Detect which cell encompasses the target text, then output its (X, Y) center coordinate. 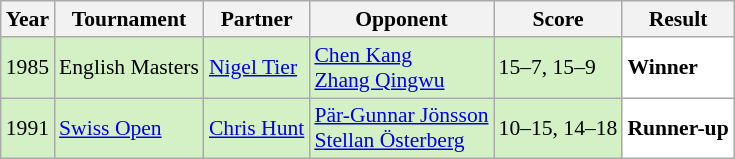
Winner (678, 68)
Chris Hunt (256, 128)
10–15, 14–18 (558, 128)
15–7, 15–9 (558, 68)
Runner-up (678, 128)
Tournament (129, 19)
English Masters (129, 68)
Result (678, 19)
Opponent (401, 19)
Swiss Open (129, 128)
Chen Kang Zhang Qingwu (401, 68)
1985 (28, 68)
Score (558, 19)
1991 (28, 128)
Year (28, 19)
Pär-Gunnar Jönsson Stellan Österberg (401, 128)
Partner (256, 19)
Nigel Tier (256, 68)
